Detect which cell encompasses the target text, then output its (x, y) center coordinate. 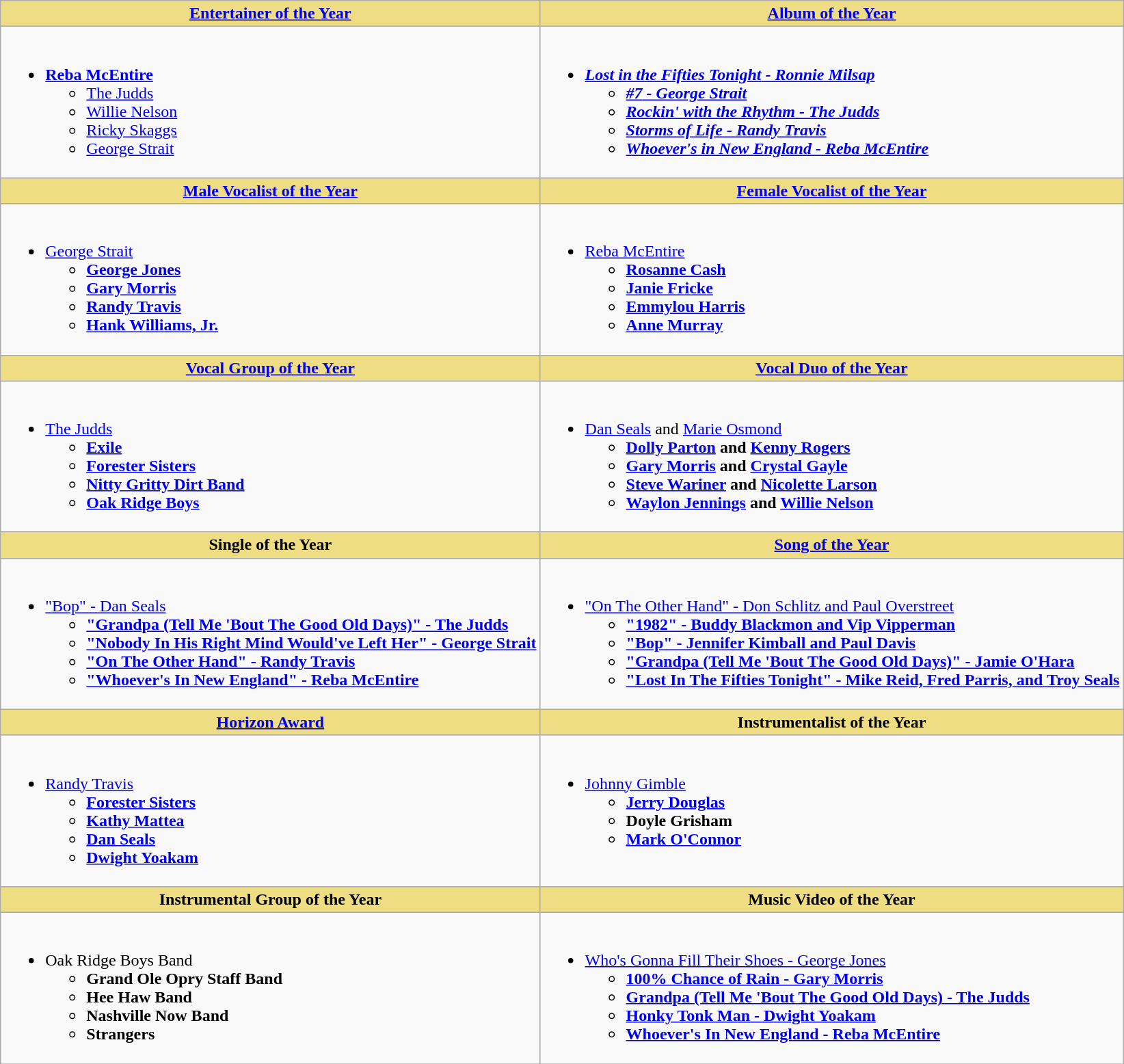
Oak Ridge Boys BandGrand Ole Opry Staff BandHee Haw BandNashville Now BandStrangers (271, 987)
Music Video of the Year (831, 899)
Vocal Duo of the Year (831, 368)
The JuddsExileForester SistersNitty Gritty Dirt BandOak Ridge Boys (271, 457)
Instrumentalist of the Year (831, 722)
Female Vocalist of the Year (831, 191)
Reba McEntireThe JuddsWillie NelsonRicky SkaggsGeorge Strait (271, 103)
George StraitGeorge JonesGary MorrisRandy TravisHank Williams, Jr. (271, 279)
Album of the Year (831, 14)
Johnny GimbleJerry DouglasDoyle GrishamMark O'Connor (831, 811)
Song of the Year (831, 545)
Instrumental Group of the Year (271, 899)
Vocal Group of the Year (271, 368)
Male Vocalist of the Year (271, 191)
Entertainer of the Year (271, 14)
Horizon Award (271, 722)
Single of the Year (271, 545)
Randy TravisForester SistersKathy MatteaDan SealsDwight Yoakam (271, 811)
Reba McEntireRosanne CashJanie FrickeEmmylou HarrisAnne Murray (831, 279)
